Pinpoint the cell where the given text exists, returning its (x, y) midpoint coordinate. 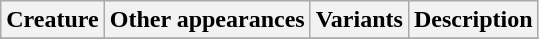
Variants (359, 20)
Other appearances (207, 20)
Creature (52, 20)
Description (473, 20)
